From the cell containing the given text, extract its center point as [x, y] coordinate. 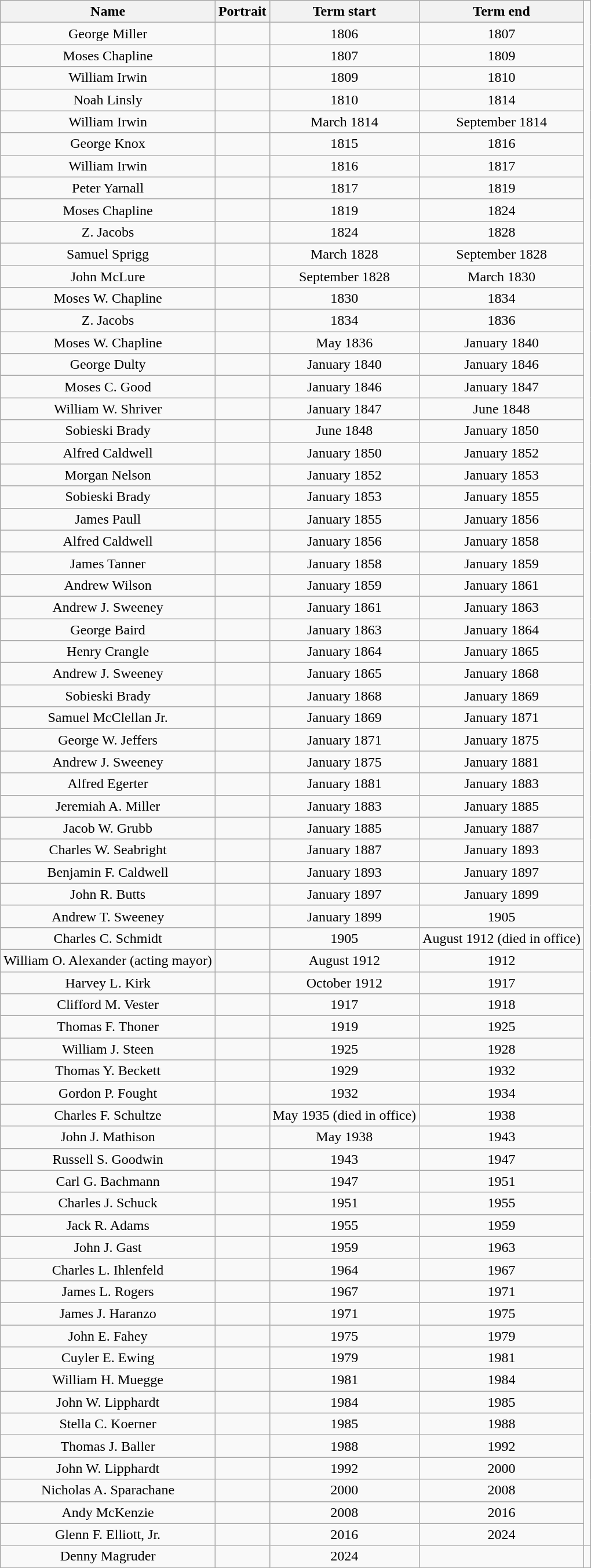
Andy McKenzie [108, 1512]
Thomas Y. Beckett [108, 1071]
John J. Gast [108, 1247]
Clifford M. Vester [108, 1005]
Glenn F. Elliott, Jr. [108, 1534]
Jeremiah A. Miller [108, 806]
Stella C. Koerner [108, 1424]
Term start [344, 12]
Denny Magruder [108, 1556]
Charles F. Schultze [108, 1115]
Carl G. Bachmann [108, 1181]
George Baird [108, 629]
1836 [502, 321]
August 1912 [344, 960]
Andrew T. Sweeney [108, 916]
Moses C. Good [108, 387]
Morgan Nelson [108, 475]
Jack R. Adams [108, 1225]
1814 [502, 100]
March 1828 [344, 254]
James Paull [108, 519]
1964 [344, 1269]
Alfred Egerter [108, 784]
May 1836 [344, 343]
Nicholas A. Sparachane [108, 1490]
May 1938 [344, 1137]
March 1814 [344, 122]
James Tanner [108, 563]
1912 [502, 960]
John R. Butts [108, 894]
Noah Linsly [108, 100]
John McLure [108, 277]
March 1830 [502, 277]
1938 [502, 1115]
John J. Mathison [108, 1137]
Charles L. Ihlenfeld [108, 1269]
1919 [344, 1027]
Thomas F. Thoner [108, 1027]
Samuel McClellan Jr. [108, 718]
1828 [502, 232]
William O. Alexander (acting mayor) [108, 960]
Charles J. Schuck [108, 1203]
1934 [502, 1093]
1918 [502, 1005]
Benjamin F. Caldwell [108, 872]
William J. Steen [108, 1049]
Thomas J. Baller [108, 1446]
1963 [502, 1247]
1929 [344, 1071]
August 1912 (died in office) [502, 938]
Samuel Sprigg [108, 254]
Cuyler E. Ewing [108, 1358]
William W. Shriver [108, 409]
1806 [344, 34]
George Miller [108, 34]
Andrew Wilson [108, 585]
September 1814 [502, 122]
James L. Rogers [108, 1291]
May 1935 (died in office) [344, 1115]
Gordon P. Fought [108, 1093]
1815 [344, 144]
1830 [344, 299]
William H. Muegge [108, 1380]
John E. Fahey [108, 1335]
Harvey L. Kirk [108, 983]
Charles W. Seabright [108, 850]
Russell S. Goodwin [108, 1159]
October 1912 [344, 983]
Henry Crangle [108, 652]
Name [108, 12]
James J. Haranzo [108, 1313]
Charles C. Schmidt [108, 938]
George W. Jeffers [108, 740]
George Dulty [108, 365]
George Knox [108, 144]
1928 [502, 1049]
Term end [502, 12]
Peter Yarnall [108, 188]
Jacob W. Grubb [108, 828]
Portrait [242, 12]
